Determine the [x, y] coordinate at the center of the cell enclosing the given text.  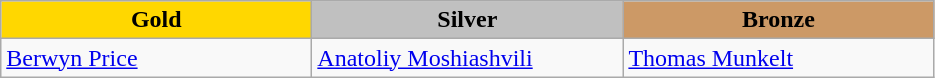
Silver [468, 20]
Bronze [778, 20]
Thomas Munkelt [778, 58]
Gold [156, 20]
Berwyn Price [156, 58]
Anatoliy Moshiashvili [468, 58]
